Detect which cell encompasses the target text, then output its (X, Y) center coordinate. 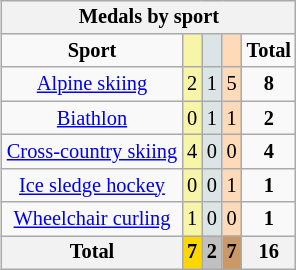
16 (269, 253)
Wheelchair curling (92, 219)
Biathlon (92, 118)
5 (232, 84)
Alpine skiing (92, 84)
Medals by sport (149, 17)
Ice sledge hockey (92, 185)
Cross-country skiing (92, 152)
Sport (92, 51)
8 (269, 84)
